Capture the cell that displays the provided text and extract its [x, y] central coordinate. 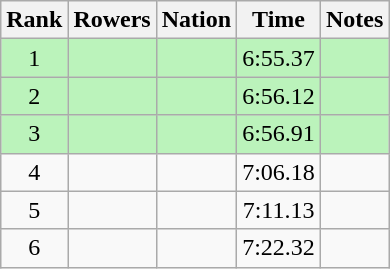
6:55.37 [279, 58]
1 [34, 58]
3 [34, 134]
7:22.32 [279, 248]
Rank [34, 20]
6:56.91 [279, 134]
2 [34, 96]
Rowers [112, 20]
Time [279, 20]
7:06.18 [279, 172]
7:11.13 [279, 210]
Notes [354, 20]
6 [34, 248]
6:56.12 [279, 96]
4 [34, 172]
5 [34, 210]
Nation [196, 20]
